Output the [X, Y] coordinate of the center of the cell containing the given text.  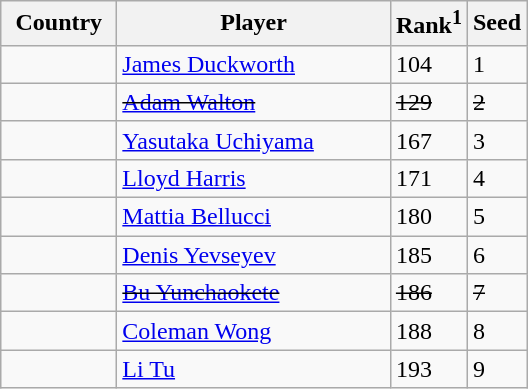
Coleman Wong [254, 331]
2 [496, 102]
188 [428, 331]
Li Tu [254, 369]
186 [428, 293]
6 [496, 255]
Adam Walton [254, 102]
167 [428, 140]
171 [428, 178]
180 [428, 217]
3 [496, 140]
James Duckworth [254, 64]
193 [428, 369]
185 [428, 255]
129 [428, 102]
Bu Yunchaokete [254, 293]
104 [428, 64]
Mattia Bellucci [254, 217]
Yasutaka Uchiyama [254, 140]
Country [59, 24]
Player [254, 24]
Rank1 [428, 24]
4 [496, 178]
1 [496, 64]
7 [496, 293]
5 [496, 217]
9 [496, 369]
Seed [496, 24]
Lloyd Harris [254, 178]
Denis Yevseyev [254, 255]
8 [496, 331]
